Return the [X, Y] coordinate for the center point of the cell that contains the specified text.  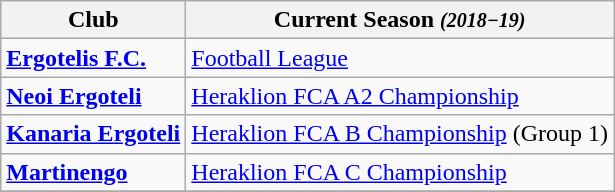
Heraklion FCA B Championship (Group 1) [400, 134]
Club [94, 20]
Football League [400, 58]
Heraklion FCA C Championship [400, 172]
Martinengo [94, 172]
Kanaria Ergoteli [94, 134]
Heraklion FCA A2 Championship [400, 96]
Neoi Ergoteli [94, 96]
Ergotelis F.C. [94, 58]
Current Season (2018−19) [400, 20]
